From the cell containing the given text, extract its center point as (X, Y) coordinate. 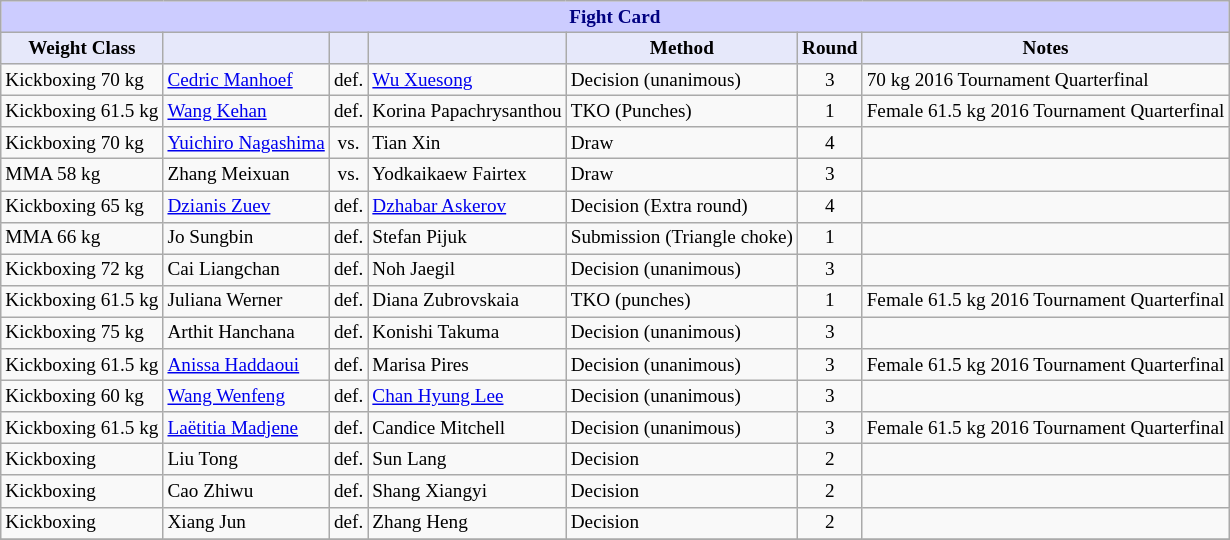
Laëtitia Madjene (246, 428)
Round (830, 48)
Fight Card (615, 17)
Wang Kehan (246, 111)
70 kg 2016 Tournament Quarterfinal (1046, 80)
Noh Jaegil (467, 270)
Dzianis Zuev (246, 206)
TKO (Punches) (682, 111)
Method (682, 48)
Yodkaikaew Fairtex (467, 175)
MMA 58 kg (82, 175)
Notes (1046, 48)
Sun Lang (467, 460)
Dzhabar Askerov (467, 206)
Wu Xuesong (467, 80)
Cai Liangchan (246, 270)
Xiang Jun (246, 523)
Wang Wenfeng (246, 396)
Chan Hyung Lee (467, 396)
Kickboxing 75 kg (82, 333)
Konishi Takuma (467, 333)
Decision (Extra round) (682, 206)
Yuichiro Nagashima (246, 143)
Anissa Haddaoui (246, 365)
Arthit Hanchana (246, 333)
Juliana Werner (246, 301)
Jo Sungbin (246, 238)
Liu Tong (246, 460)
Weight Class (82, 48)
Korina Papachrysanthou (467, 111)
Kickboxing 72 kg (82, 270)
TKO (punches) (682, 301)
Marisa Pires (467, 365)
MMA 66 kg (82, 238)
Kickboxing 60 kg (82, 396)
Candice Mitchell (467, 428)
Diana Zubrovskaia (467, 301)
Shang Xiangyi (467, 491)
Zhang Heng (467, 523)
Cao Zhiwu (246, 491)
Stefan Pijuk (467, 238)
Submission (Triangle choke) (682, 238)
Kickboxing 65 kg (82, 206)
Zhang Meixuan (246, 175)
Cedric Manhoef (246, 80)
Tian Xin (467, 143)
